Detect which cell encompasses the target text, then output its [x, y] center coordinate. 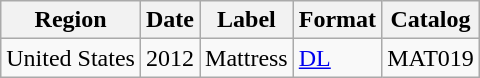
Label [247, 20]
United States [71, 58]
Mattress [247, 58]
Format [337, 20]
Date [170, 20]
MAT019 [431, 58]
Catalog [431, 20]
DL [337, 58]
2012 [170, 58]
Region [71, 20]
